Locate the cell with the specified text and output its (X, Y) center coordinate. 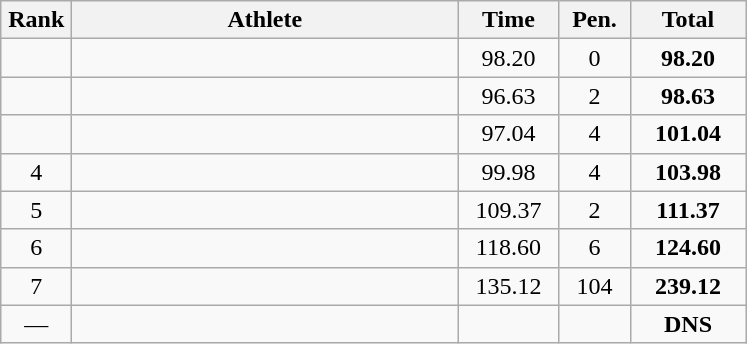
124.60 (688, 248)
Time (508, 20)
111.37 (688, 210)
0 (594, 58)
DNS (688, 324)
— (36, 324)
104 (594, 286)
118.60 (508, 248)
96.63 (508, 96)
5 (36, 210)
7 (36, 286)
135.12 (508, 286)
Rank (36, 20)
109.37 (508, 210)
97.04 (508, 134)
103.98 (688, 172)
98.63 (688, 96)
Total (688, 20)
101.04 (688, 134)
99.98 (508, 172)
Athlete (265, 20)
239.12 (688, 286)
Pen. (594, 20)
